Return the [x, y] coordinate for the center point of the cell that contains the specified text.  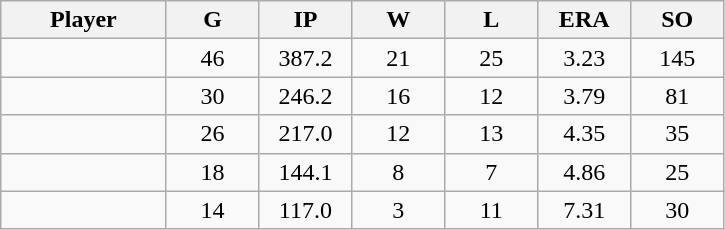
W [398, 20]
13 [492, 134]
4.86 [584, 172]
217.0 [306, 134]
8 [398, 172]
21 [398, 58]
46 [212, 58]
ERA [584, 20]
3.79 [584, 96]
SO [678, 20]
L [492, 20]
14 [212, 210]
26 [212, 134]
Player [84, 20]
35 [678, 134]
7 [492, 172]
3 [398, 210]
7.31 [584, 210]
G [212, 20]
IP [306, 20]
144.1 [306, 172]
145 [678, 58]
18 [212, 172]
246.2 [306, 96]
4.35 [584, 134]
11 [492, 210]
81 [678, 96]
16 [398, 96]
3.23 [584, 58]
117.0 [306, 210]
387.2 [306, 58]
